For the text-containing cell, return its midpoint in [X, Y] coordinate format. 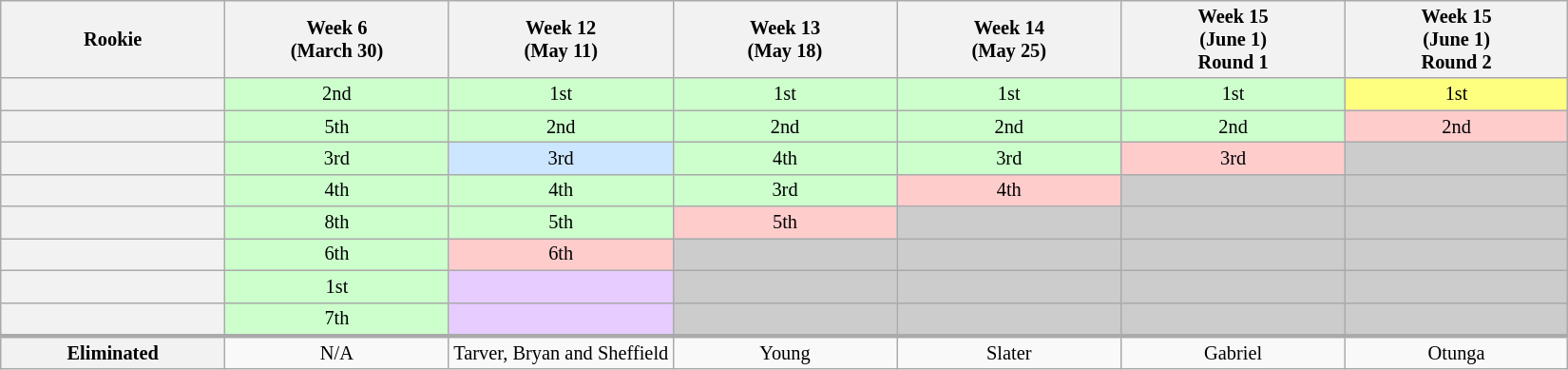
Week 12(May 11) [561, 39]
7th [337, 320]
Gabriel [1233, 352]
Eliminated [113, 352]
Young [785, 352]
Tarver, Bryan and Sheffield [561, 352]
Week 14(May 25) [1009, 39]
Slater [1009, 352]
Week 6(March 30) [337, 39]
N/A [337, 352]
Week 15(June 1)Round 2 [1456, 39]
Week 13(May 18) [785, 39]
Rookie [113, 39]
8th [337, 223]
Otunga [1456, 352]
Week 15(June 1)Round 1 [1233, 39]
